Locate the cell with the specified text and output its (X, Y) center coordinate. 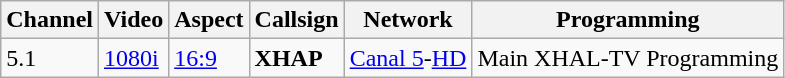
Video (134, 20)
Network (408, 20)
XHAP (296, 58)
Programming (628, 20)
Canal 5-HD (408, 58)
Aspect (209, 20)
5.1 (50, 58)
Channel (50, 20)
Main XHAL-TV Programming (628, 58)
1080i (134, 58)
Callsign (296, 20)
16:9 (209, 58)
